Pinpoint the cell where the given text exists, returning its (x, y) midpoint coordinate. 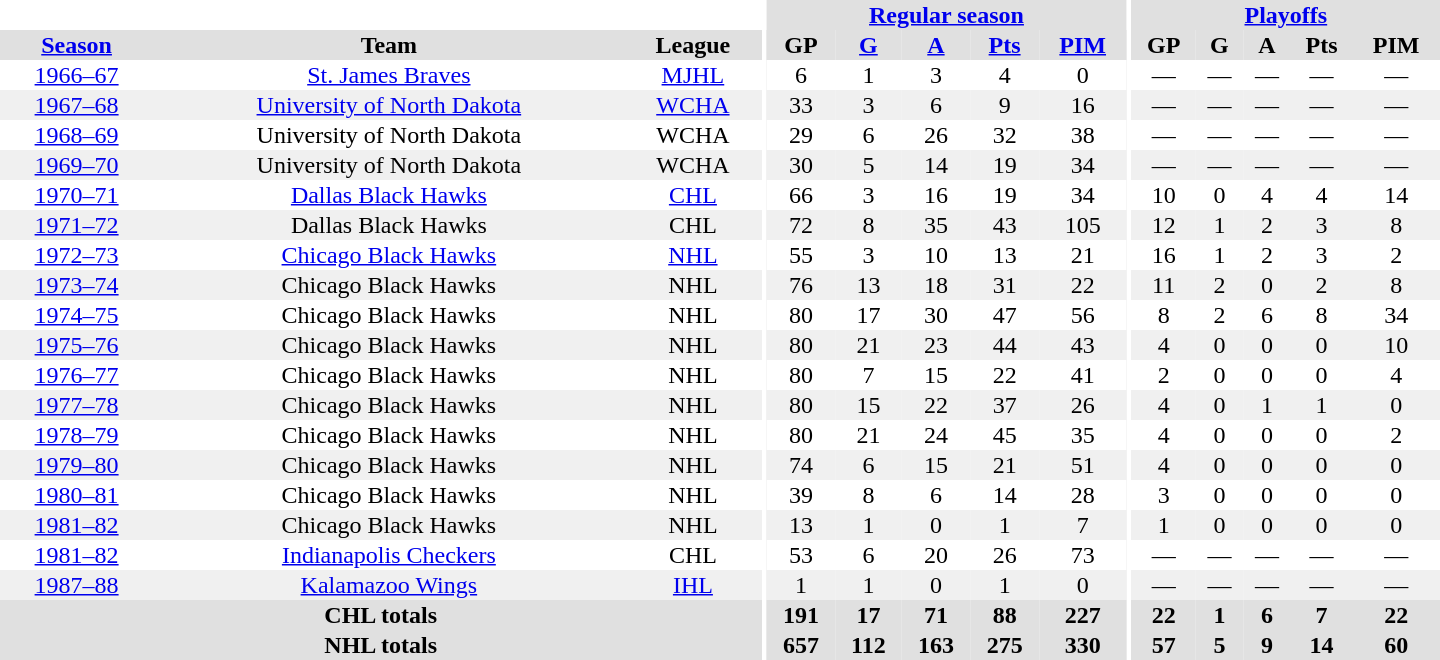
1970–71 (76, 195)
56 (1082, 315)
66 (802, 195)
1966–67 (76, 75)
41 (1082, 375)
18 (936, 285)
330 (1082, 645)
227 (1082, 615)
55 (802, 255)
1978–79 (76, 435)
1972–73 (76, 255)
Playoffs (1286, 15)
31 (1004, 285)
1979–80 (76, 465)
72 (802, 225)
24 (936, 435)
St. James Braves (388, 75)
11 (1164, 285)
23 (936, 345)
League (694, 45)
1975–76 (76, 345)
32 (1004, 135)
12 (1164, 225)
1973–74 (76, 285)
20 (936, 555)
1976–77 (76, 375)
57 (1164, 645)
MJHL (694, 75)
1974–75 (76, 315)
29 (802, 135)
88 (1004, 615)
NHL totals (380, 645)
38 (1082, 135)
Indianapolis Checkers (388, 555)
45 (1004, 435)
1977–78 (76, 405)
1967–68 (76, 105)
191 (802, 615)
Kalamazoo Wings (388, 585)
51 (1082, 465)
Team (388, 45)
33 (802, 105)
73 (1082, 555)
105 (1082, 225)
1969–70 (76, 165)
Season (76, 45)
39 (802, 495)
IHL (694, 585)
1968–69 (76, 135)
112 (868, 645)
1971–72 (76, 225)
74 (802, 465)
60 (1396, 645)
44 (1004, 345)
CHL totals (380, 615)
163 (936, 645)
657 (802, 645)
275 (1004, 645)
37 (1004, 405)
76 (802, 285)
Regular season (947, 15)
28 (1082, 495)
53 (802, 555)
47 (1004, 315)
1980–81 (76, 495)
1987–88 (76, 585)
71 (936, 615)
